Search for the cell housing the specified text and yield its [X, Y] center coordinate. 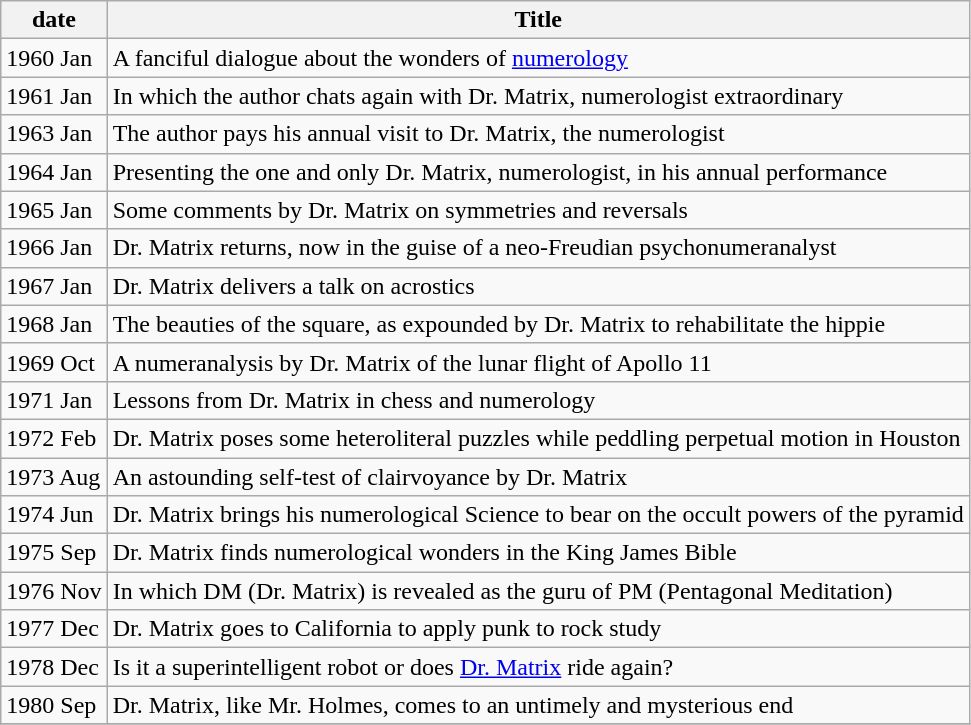
Dr. Matrix delivers a talk on acrostics [538, 286]
1971 Jan [54, 400]
A numeranalysis by Dr. Matrix of the lunar flight of Apollo 11 [538, 362]
1975 Sep [54, 553]
A fanciful dialogue about the wonders of numerology [538, 58]
Some comments by Dr. Matrix on symmetries and reversals [538, 210]
1963 Jan [54, 134]
Dr. Matrix returns, now in the guise of a neo-Freudian psychonumeranalyst [538, 248]
The beauties of the square, as expounded by Dr. Matrix to rehabilitate the hippie [538, 324]
1964 Jan [54, 172]
1961 Jan [54, 96]
Title [538, 20]
1974 Jun [54, 515]
1969 Oct [54, 362]
1967 Jan [54, 286]
1966 Jan [54, 248]
Dr. Matrix finds numerological wonders in the King James Bible [538, 553]
1968 Jan [54, 324]
1977 Dec [54, 629]
An astounding self-test of clairvoyance by Dr. Matrix [538, 477]
Dr. Matrix, like Mr. Holmes, comes to an untimely and mysterious end [538, 705]
The author pays his annual visit to Dr. Matrix, the numerologist [538, 134]
1973 Aug [54, 477]
date [54, 20]
1976 Nov [54, 591]
1965 Jan [54, 210]
Lessons from Dr. Matrix in chess and numerology [538, 400]
In which DM (Dr. Matrix) is revealed as the guru of PM (Pentagonal Meditation) [538, 591]
1978 Dec [54, 667]
Presenting the one and only Dr. Matrix, numerologist, in his annual performance [538, 172]
Is it a superintelligent robot or does Dr. Matrix ride again? [538, 667]
Dr. Matrix goes to California to apply punk to rock study [538, 629]
Dr. Matrix brings his numerological Science to bear on the occult powers of the pyramid [538, 515]
1972 Feb [54, 438]
1960 Jan [54, 58]
In which the author chats again with Dr. Matrix, numerologist extraordinary [538, 96]
1980 Sep [54, 705]
Dr. Matrix poses some heteroliteral puzzles while peddling perpetual motion in Houston [538, 438]
